From the cell containing the given text, extract its center point as [X, Y] coordinate. 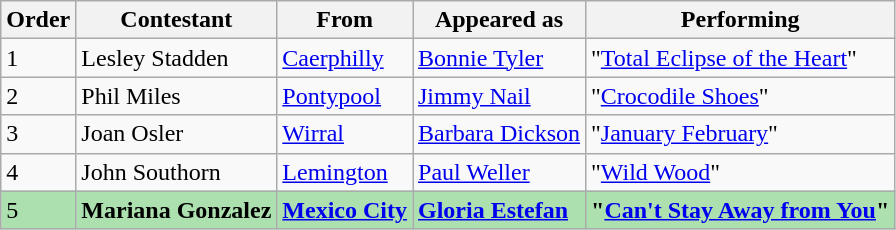
Caerphilly [345, 58]
"Wild Wood" [740, 172]
"January February" [740, 134]
Barbara Dickson [498, 134]
Lesley Stadden [176, 58]
Wirral [345, 134]
From [345, 20]
"Crocodile Shoes" [740, 96]
Performing [740, 20]
Mexico City [345, 210]
Jimmy Nail [498, 96]
Order [38, 20]
Phil Miles [176, 96]
Bonnie Tyler [498, 58]
Contestant [176, 20]
1 [38, 58]
Gloria Estefan [498, 210]
2 [38, 96]
Joan Osler [176, 134]
Appeared as [498, 20]
3 [38, 134]
Lemington [345, 172]
Mariana Gonzalez [176, 210]
Pontypool [345, 96]
"Total Eclipse of the Heart" [740, 58]
4 [38, 172]
John Southorn [176, 172]
"Can't Stay Away from You" [740, 210]
Paul Weller [498, 172]
5 [38, 210]
